Return [X, Y] of the center of cell containing provided text 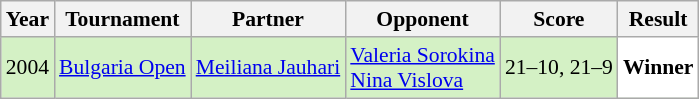
Meiliana Jauhari [268, 68]
2004 [28, 68]
21–10, 21–9 [559, 68]
Result [658, 19]
Valeria Sorokina Nina Vislova [422, 68]
Winner [658, 68]
Bulgaria Open [122, 68]
Tournament [122, 19]
Opponent [422, 19]
Partner [268, 19]
Score [559, 19]
Year [28, 19]
